For the text-containing cell, return its midpoint in (X, Y) coordinate format. 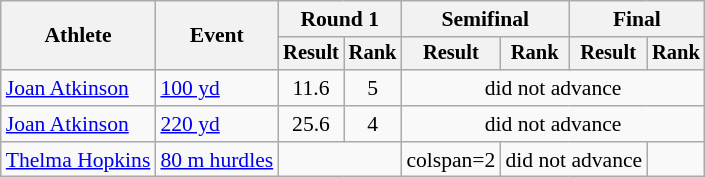
Event (216, 36)
Athlete (78, 36)
Final (637, 19)
5 (373, 88)
25.6 (311, 124)
100 yd (216, 88)
4 (373, 124)
220 yd (216, 124)
Semifinal (485, 19)
Round 1 (340, 19)
11.6 (311, 88)
